Extract the [x, y] coordinate from the center of the cell holding the provided text.  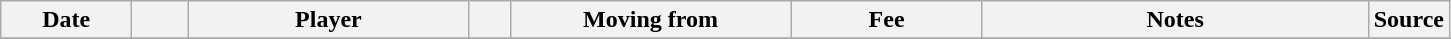
Moving from [650, 20]
Fee [886, 20]
Notes [1175, 20]
Date [66, 20]
Source [1408, 20]
Player [328, 20]
